Pinpoint the cell where the given text exists, returning its (x, y) midpoint coordinate. 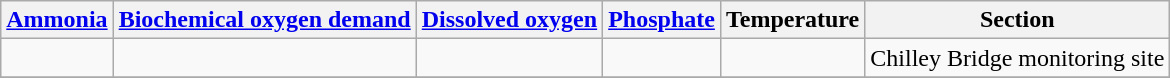
Biochemical oxygen demand (264, 20)
Chilley Bridge monitoring site (1018, 58)
Dissolved oxygen (509, 20)
Phosphate (662, 20)
Section (1018, 20)
Temperature (792, 20)
Ammonia (57, 20)
